Return [x, y] of the center of cell containing provided text 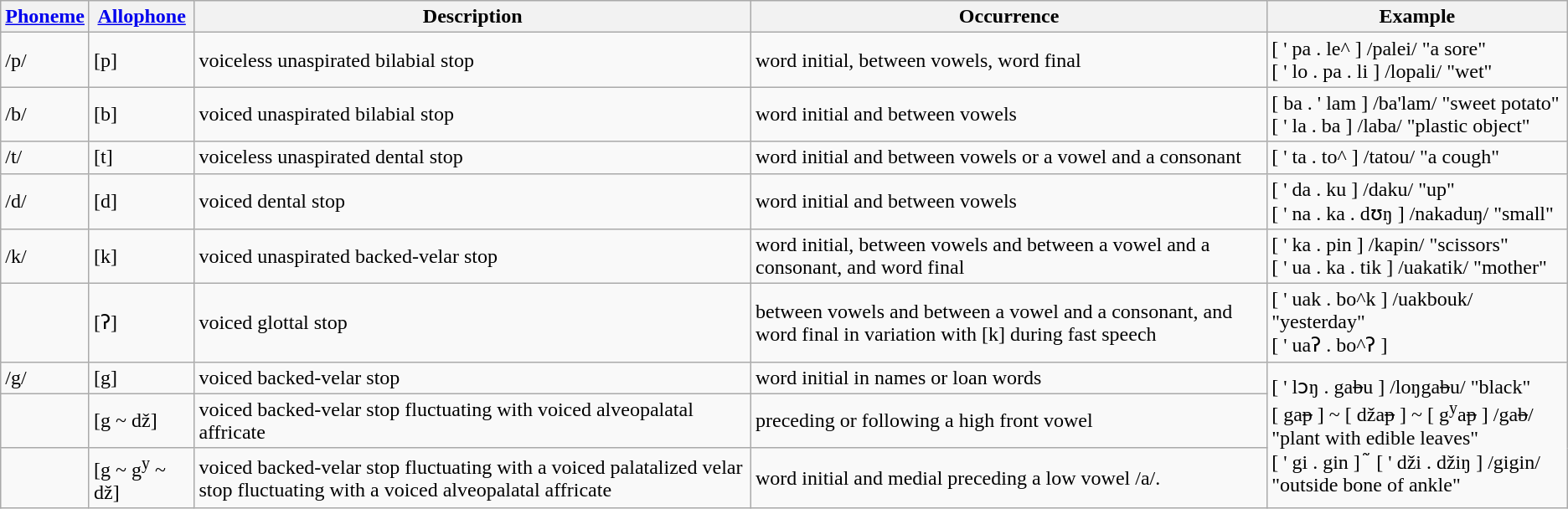
preceding or following a high front vowel [1009, 420]
voiced dental stop [472, 201]
[ ' ta . to^ ] /tatou/ "a cough" [1417, 157]
Allophone [141, 17]
/g/ [45, 378]
[ ' uak . bo^k ] /uakbouk/ "yesterday"[ ' uaʔ . bo^ʔ ] [1417, 323]
[p] [141, 60]
/t/ [45, 157]
word initial and between vowels or a vowel and a consonant [1009, 157]
[t] [141, 157]
voiceless unaspirated bilabial stop [472, 60]
[b] [141, 114]
word initial in names or loan words [1009, 378]
/k/ [45, 256]
/b/ [45, 114]
between vowels and between a vowel and a consonant, and word final in variation with [k] during fast speech [1009, 323]
voiced backed-velar stop [472, 378]
/p/ [45, 60]
[g ~ gy ~ dž] [141, 478]
Occurrence [1009, 17]
[k] [141, 256]
[ ' ka . pin ] /kapin/ "scissors"[ ' ua . ka . tik ] /uakatik/ "mother" [1417, 256]
voiced glottal stop [472, 323]
word initial, between vowels and between a vowel and a consonant, and word final [1009, 256]
[g ~ dž] [141, 420]
voiceless unaspirated dental stop [472, 157]
[d] [141, 201]
word initial and medial preceding a low vowel /a/. [1009, 478]
[g] [141, 378]
Description [472, 17]
[ʔ] [141, 323]
voiced backed-velar stop fluctuating with voiced alveopalatal affricate [472, 420]
[ ' pa . le^ ] /palei/ "a sore"[ ' lo . pa . li ] /lopali/ "wet" [1417, 60]
voiced unaspirated bilabial stop [472, 114]
[ ba . ' lam ] /ba'lam/ "sweet potato"[ ' la . ba ] /laba/ "plastic object" [1417, 114]
word initial, between vowels, word final [1009, 60]
Phoneme [45, 17]
voiced backed-velar stop fluctuating with a voiced palatalized velar stop fluctuating with a voiced alveopalatal affricate [472, 478]
voiced unaspirated backed-velar stop [472, 256]
[ ' da . ku ] /daku/ "up"[ ' na . ka . dʊŋ ] /nakaduŋ/ "small" [1417, 201]
/d/ [45, 201]
Example [1417, 17]
